Return the [X, Y] coordinate for the center point of the cell that contains the specified text.  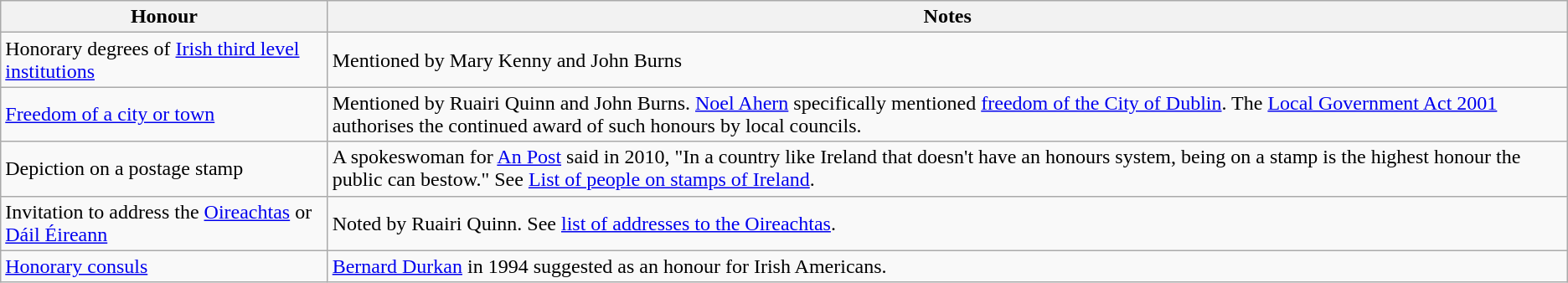
Notes [947, 17]
Honorary degrees of Irish third level institutions [164, 60]
Depiction on a postage stamp [164, 169]
Freedom of a city or town [164, 114]
Mentioned by Mary Kenny and John Burns [947, 60]
Honorary consuls [164, 266]
Invitation to address the Oireachtas or Dáil Éireann [164, 223]
Noted by Ruairi Quinn. See list of addresses to the Oireachtas. [947, 223]
Bernard Durkan in 1994 suggested as an honour for Irish Americans. [947, 266]
Honour [164, 17]
